From the cell containing the given text, extract its center point as (x, y) coordinate. 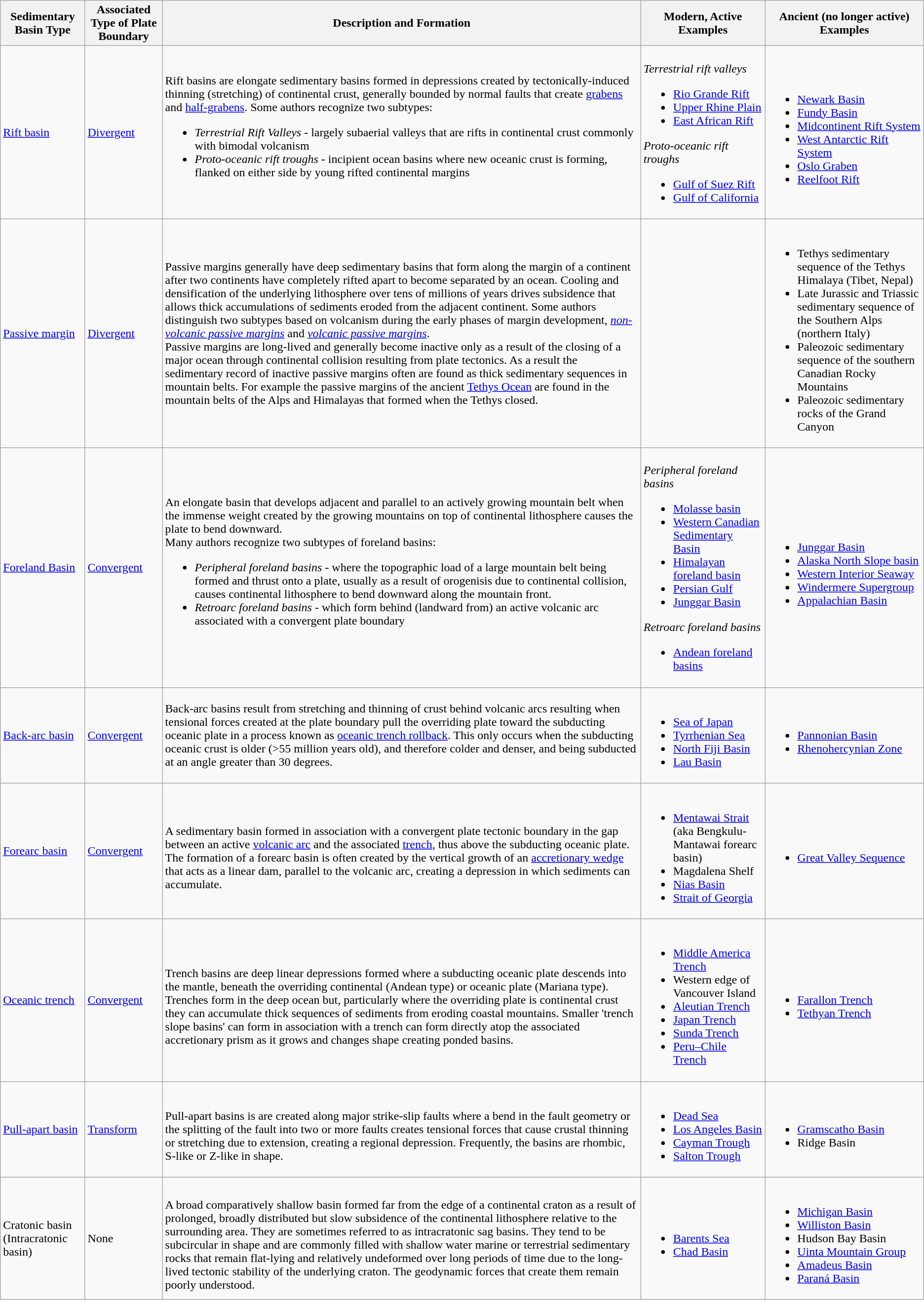
Modern, Active Examples (703, 23)
Terrestrial rift valleysRio Grande RiftUpper Rhine PlainEast African RiftProto-oceanic rift troughsGulf of Suez RiftGulf of California (703, 132)
Back-arc basin (42, 735)
Forearc basin (42, 851)
Cratonic basin (Intracratonic basin) (42, 1238)
Pannonian BasinRhenohercynian Zone (844, 735)
Oceanic trench (42, 1000)
Barents SeaChad Basin (703, 1238)
Ancient (no longer active) Examples (844, 23)
Middle America TrenchWestern edge of Vancouver IslandAleutian TrenchJapan TrenchSunda TrenchPeru–Chile Trench (703, 1000)
Gramscatho BasinRidge Basin (844, 1129)
Associated Type of Plate Boundary (123, 23)
Rift basin (42, 132)
Transform (123, 1129)
Farallon TrenchTethyan Trench (844, 1000)
Pull-apart basin (42, 1129)
None (123, 1238)
Great Valley Sequence (844, 851)
Sea of JapanTyrrhenian SeaNorth Fiji BasinLau Basin (703, 735)
Foreland Basin (42, 568)
Michigan BasinWilliston BasinHudson Bay BasinUinta Mountain GroupAmadeus BasinParaná Basin (844, 1238)
Dead SeaLos Angeles BasinCayman TroughSalton Trough (703, 1129)
Passive margin (42, 333)
Description and Formation (402, 23)
Sedimentary Basin Type (42, 23)
Newark BasinFundy BasinMidcontinent Rift SystemWest Antarctic Rift SystemOslo GrabenReelfoot Rift (844, 132)
Junggar BasinAlaska North Slope basinWestern Interior SeawayWindermere SupergroupAppalachian Basin (844, 568)
Mentawai Strait (aka Bengkulu-Mantawai forearc basin)Magdalena ShelfNias BasinStrait of Georgia (703, 851)
